Identify which cell holds the provided text, then report its (x, y) central coordinate. 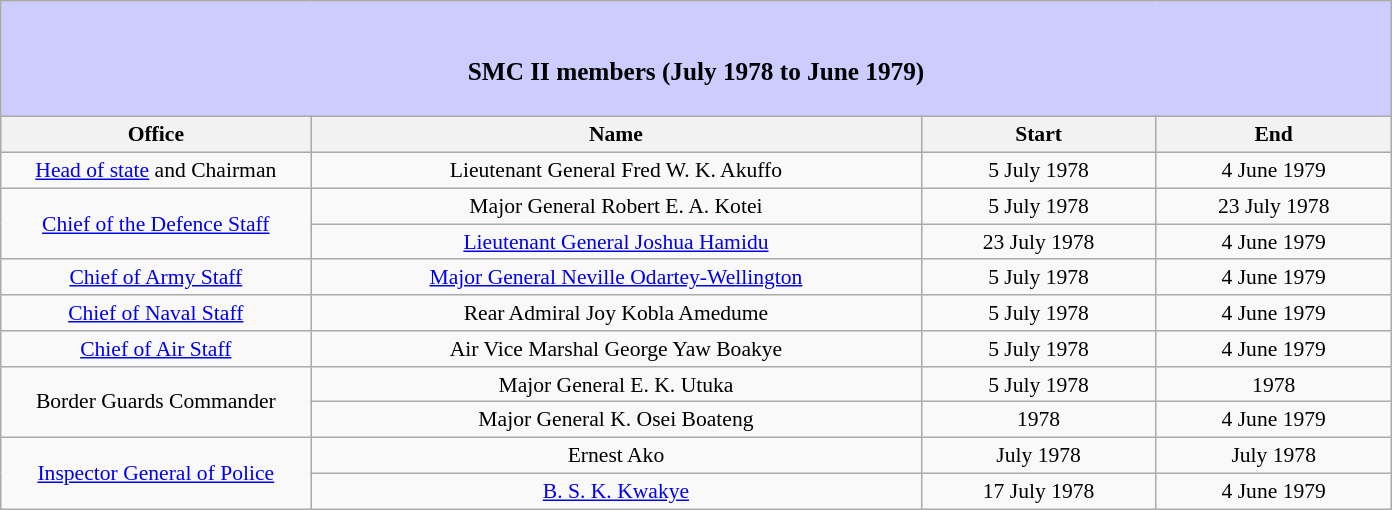
Chief of Army Staff (156, 278)
Major General Robert E. A. Kotei (616, 207)
Ernest Ako (616, 456)
Border Guards Commander (156, 402)
Name (616, 135)
Major General E. K. Utuka (616, 385)
Chief of Naval Staff (156, 313)
Chief of the Defence Staff (156, 224)
Rear Admiral Joy Kobla Amedume (616, 313)
Lieutenant General Joshua Hamidu (616, 242)
Inspector General of Police (156, 474)
17 July 1978 (1038, 492)
B. S. K. Kwakye (616, 492)
Chief of Air Staff (156, 349)
Major General K. Osei Boateng (616, 420)
Air Vice Marshal George Yaw Boakye (616, 349)
Head of state and Chairman (156, 171)
End (1274, 135)
Office (156, 135)
SMC II members (July 1978 to June 1979) (696, 59)
Lieutenant General Fred W. K. Akuffo (616, 171)
Major General Neville Odartey-Wellington (616, 278)
Start (1038, 135)
